Find where the given text appears and provide that cell's center as [X, Y] coordinate. 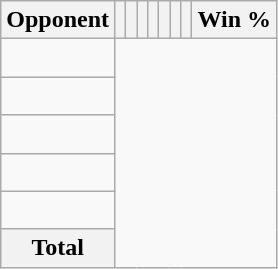
Total [58, 248]
Win % [234, 20]
Opponent [58, 20]
